From the cell containing the given text, extract its center point as [X, Y] coordinate. 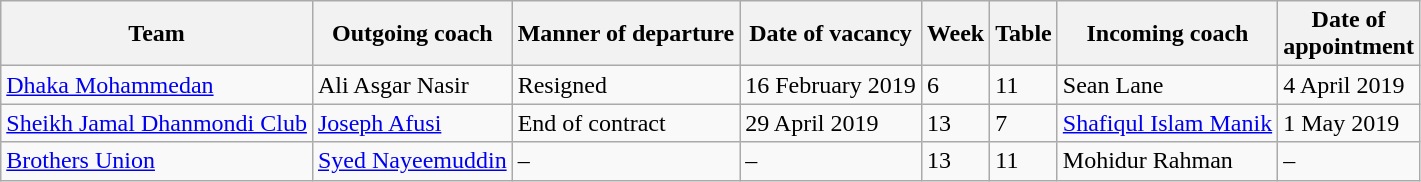
Week [955, 34]
7 [1024, 123]
Syed Nayeemuddin [412, 161]
Shafiqul Islam Manik [1167, 123]
Date of vacancy [831, 34]
29 April 2019 [831, 123]
Outgoing coach [412, 34]
Sean Lane [1167, 85]
Ali Asgar Nasir [412, 85]
Brothers Union [157, 161]
Sheikh Jamal Dhanmondi Club [157, 123]
Dhaka Mohammedan [157, 85]
Joseph Afusi [412, 123]
End of contract [626, 123]
Team [157, 34]
6 [955, 85]
Resigned [626, 85]
Manner of departure [626, 34]
Date ofappointment [1349, 34]
16 February 2019 [831, 85]
Incoming coach [1167, 34]
1 May 2019 [1349, 123]
Table [1024, 34]
Mohidur Rahman [1167, 161]
4 April 2019 [1349, 85]
